Capture the cell that displays the provided text and extract its [x, y] central coordinate. 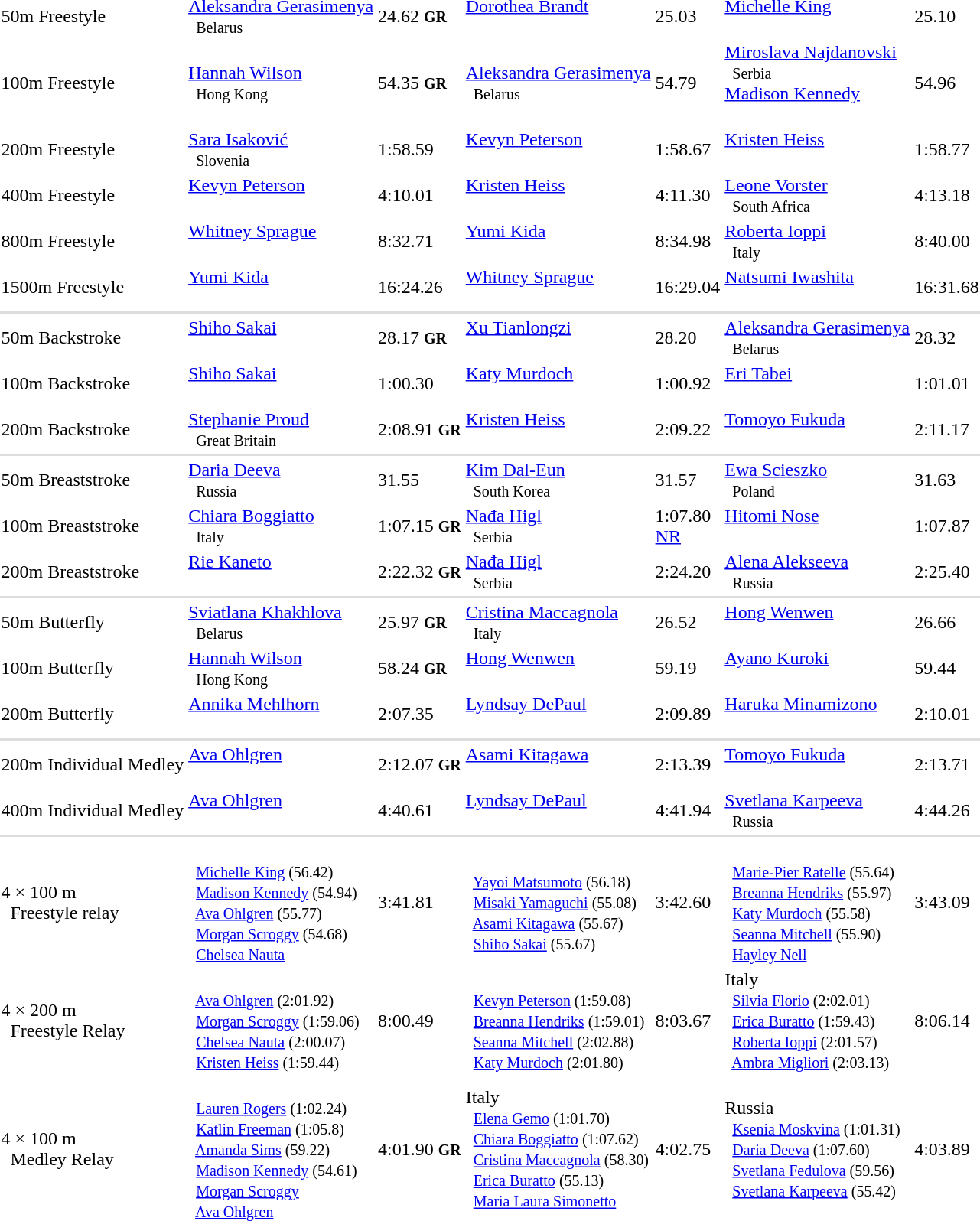
Sara Isaković Slovenia [282, 150]
50m Breaststroke [93, 480]
100m Breaststroke [93, 526]
Xu Tianlongzi [558, 338]
1:58.67 [688, 150]
8:03.67 [688, 1021]
Miroslava Najdanovski Serbia Madison Kennedy [817, 83]
2:08.91 GR [420, 430]
100m Backstroke [93, 384]
Svetlana Karpeeva Russia [817, 811]
2:09.89 [688, 715]
Asami Kitagawa [558, 765]
Rie Kaneto [282, 572]
8:32.71 [420, 242]
100m Freestyle [93, 83]
Stephanie Proud Great Britain [282, 430]
58.24 GR [420, 669]
400m Individual Medley [93, 811]
50m Butterfly [93, 623]
Haruka Minamizono [817, 715]
Chiara Boggiatto Italy [282, 526]
Kim Dal-Eun South Korea [558, 480]
2:09.22 [688, 430]
4:11.30 [688, 196]
31.57 [688, 480]
Roberta Ioppi Italy [817, 242]
Hitomi Nose [817, 526]
25.97 GR [420, 623]
Alena Alekseeva Russia [817, 572]
Katy Murdoch [558, 384]
3:41.81 [420, 903]
Sviatlana Khakhlova Belarus [282, 623]
Italy Silvia Florio (2:02.01) Erica Buratto (1:59.43) Roberta Ioppi (2:01.57) Ambra Migliori (2:03.13) [817, 1021]
Natsumi Iwashita [817, 288]
Cristina Maccagnola Italy [558, 623]
2:22.32 GR [420, 572]
200m Breaststroke [93, 572]
1:07.15 GR [420, 526]
4:10.01 [420, 196]
31.55 [420, 480]
50m Backstroke [93, 338]
4:40.61 [420, 811]
28.17 GR [420, 338]
100m Butterfly [93, 669]
Ewa Scieszko Poland [817, 480]
Ava Ohlgren (2:01.92) Morgan Scroggy (1:59.06) Chelsea Nauta (2:00.07) Kristen Heiss (1:59.44) [282, 1021]
4 × 200 m Freestyle Relay [93, 1021]
54.79 [688, 83]
16:29.04 [688, 288]
1:58.59 [420, 150]
2:12.07 GR [420, 765]
8:34.98 [688, 242]
26.52 [688, 623]
Daria Deeva Russia [282, 480]
2:24.20 [688, 572]
4 × 100 m Freestyle relay [93, 903]
16:24.26 [420, 288]
4:41.94 [688, 811]
Eri Tabei [817, 384]
200m Backstroke [93, 430]
8:00.49 [420, 1021]
200m Butterfly [93, 715]
3:42.60 [688, 903]
200m Freestyle [93, 150]
54.35 GR [420, 83]
1:00.92 [688, 384]
200m Individual Medley [93, 765]
1500m Freestyle [93, 288]
Yayoi Matsumoto (56.18) Misaki Yamaguchi (55.08) Asami Kitagawa (55.67) Shiho Sakai (55.67) [558, 903]
59.19 [688, 669]
28.20 [688, 338]
800m Freestyle [93, 242]
2:07.35 [420, 715]
Michelle King (56.42) Madison Kennedy (54.94) Ava Ohlgren (55.77) Morgan Scroggy (54.68) Chelsea Nauta [282, 903]
Ayano Kuroki [817, 669]
Marie-Pier Ratelle (55.64) Breanna Hendriks (55.97) Katy Murdoch (55.58) Seanna Mitchell (55.90) Hayley Nell [817, 903]
1:00.30 [420, 384]
Annika Mehlhorn [282, 715]
2:13.39 [688, 765]
400m Freestyle [93, 196]
Leone Vorster South Africa [817, 196]
1:07.80NR [688, 526]
Kevyn Peterson (1:59.08) Breanna Hendriks (1:59.01) Seanna Mitchell (2:02.88) Katy Murdoch (2:01.80) [558, 1021]
